Return the (X, Y) coordinate for the center point of the cell that contains the specified text.  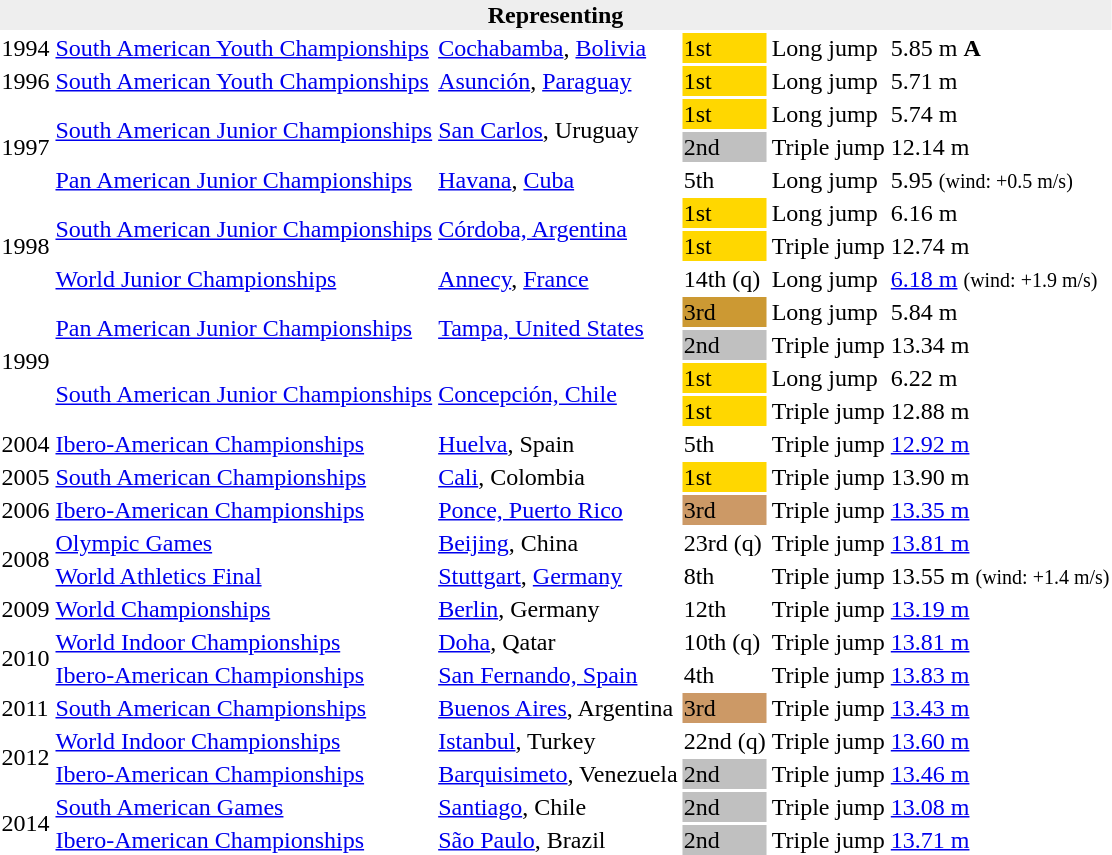
Berlin, Germany (558, 609)
World Junior Championships (244, 279)
13.19 m (1000, 609)
Tampa, United States (558, 328)
13.55 m (wind: +1.4 m/s) (1000, 576)
Cochabamba, Bolivia (558, 48)
6.22 m (1000, 378)
Córdoba, Argentina (558, 230)
13.83 m (1000, 675)
Buenos Aires, Argentina (558, 708)
13.43 m (1000, 708)
Doha, Qatar (558, 642)
Huelva, Spain (558, 444)
8th (724, 576)
1999 (26, 362)
Santiago, Chile (558, 807)
4th (724, 675)
13.90 m (1000, 477)
13.35 m (1000, 510)
World Athletics Final (244, 576)
Istanbul, Turkey (558, 741)
12.92 m (1000, 444)
San Carlos, Uruguay (558, 130)
2008 (26, 560)
Annecy, France (558, 279)
2014 (26, 824)
2004 (26, 444)
10th (q) (724, 642)
12.74 m (1000, 246)
2011 (26, 708)
South American Games (244, 807)
2005 (26, 477)
12.14 m (1000, 147)
5.74 m (1000, 114)
23rd (q) (724, 543)
13.08 m (1000, 807)
Stuttgart, Germany (558, 576)
2010 (26, 658)
São Paulo, Brazil (558, 840)
Concepción, Chile (558, 394)
Cali, Colombia (558, 477)
6.16 m (1000, 213)
Beijing, China (558, 543)
2012 (26, 758)
Representing (556, 15)
1997 (26, 147)
5.71 m (1000, 81)
13.71 m (1000, 840)
1994 (26, 48)
13.34 m (1000, 345)
Asunción, Paraguay (558, 81)
Ponce, Puerto Rico (558, 510)
13.60 m (1000, 741)
Havana, Cuba (558, 180)
5.85 m A (1000, 48)
14th (q) (724, 279)
World Championships (244, 609)
Olympic Games (244, 543)
5.95 (wind: +0.5 m/s) (1000, 180)
6.18 m (wind: +1.9 m/s) (1000, 279)
12.88 m (1000, 411)
1996 (26, 81)
Barquisimeto, Venezuela (558, 774)
2009 (26, 609)
13.46 m (1000, 774)
5.84 m (1000, 312)
2006 (26, 510)
12th (724, 609)
22nd (q) (724, 741)
1998 (26, 246)
San Fernando, Spain (558, 675)
